Provide the [X, Y] coordinate of the cell's center where the given text is located.  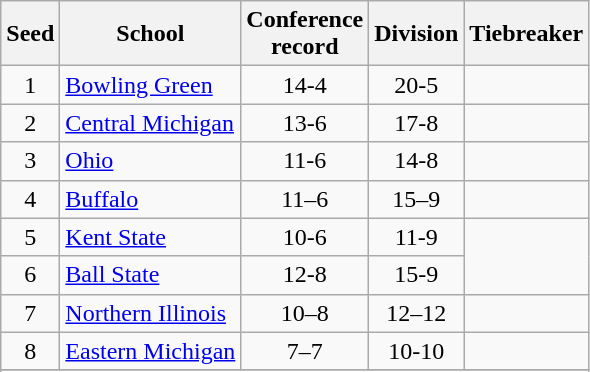
3 [30, 161]
2 [30, 123]
12-8 [305, 275]
8 [30, 351]
Seed [30, 34]
14-4 [305, 85]
Division [416, 34]
Ohio [150, 161]
10-10 [416, 351]
13-6 [305, 123]
Tiebreaker [526, 34]
11–6 [305, 199]
Northern Illinois [150, 313]
6 [30, 275]
School [150, 34]
11-6 [305, 161]
7–7 [305, 351]
Ball State [150, 275]
Kent State [150, 237]
Eastern Michigan [150, 351]
20-5 [416, 85]
Buffalo [150, 199]
12–12 [416, 313]
10-6 [305, 237]
15–9 [416, 199]
4 [30, 199]
7 [30, 313]
15-9 [416, 275]
5 [30, 237]
Central Michigan [150, 123]
10–8 [305, 313]
1 [30, 85]
Bowling Green [150, 85]
11-9 [416, 237]
14-8 [416, 161]
17-8 [416, 123]
Conferencerecord [305, 34]
